Detect which cell encompasses the target text, then output its [X, Y] center coordinate. 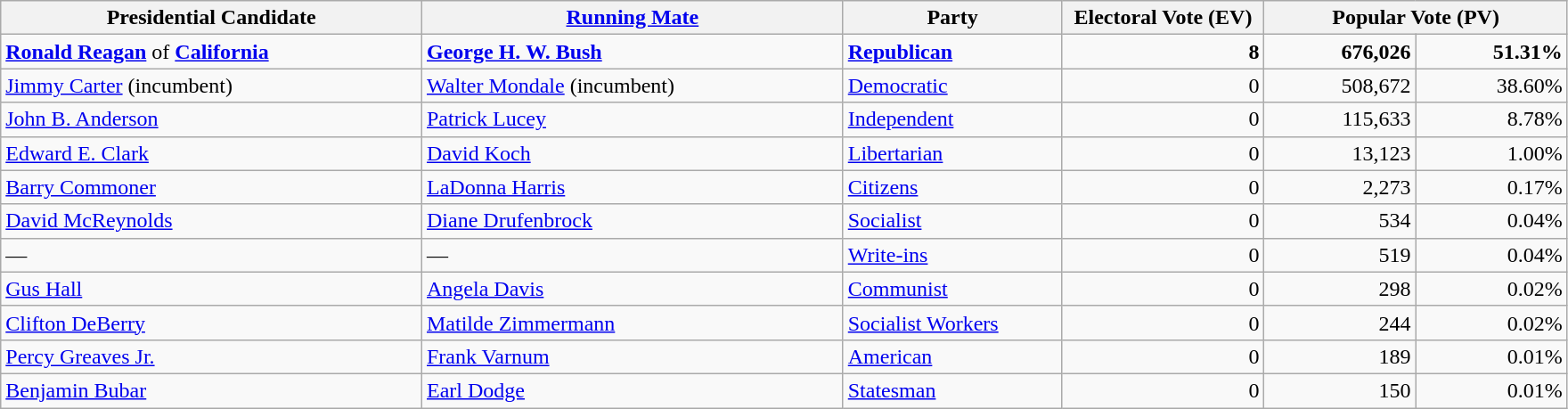
Presidential Candidate [212, 18]
0.17% [1491, 187]
298 [1340, 289]
Clifton DeBerry [212, 323]
Gus Hall [212, 289]
Socialist [952, 221]
Jimmy Carter (incumbent) [212, 86]
David McReynolds [212, 221]
Edward E. Clark [212, 153]
Benjamin Bubar [212, 390]
John B. Anderson [212, 119]
Libertarian [952, 153]
Electoral Vote (EV) [1164, 18]
Barry Commoner [212, 187]
Republican [952, 52]
Independent [952, 119]
13,123 [1340, 153]
519 [1340, 255]
Diane Drufenbrock [633, 221]
8 [1164, 52]
Earl Dodge [633, 390]
244 [1340, 323]
Statesman [952, 390]
189 [1340, 356]
115,633 [1340, 119]
Patrick Lucey [633, 119]
1.00% [1491, 153]
Angela Davis [633, 289]
Citizens [952, 187]
Percy Greaves Jr. [212, 356]
LaDonna Harris [633, 187]
Popular Vote (PV) [1416, 18]
Democratic [952, 86]
534 [1340, 221]
8.78% [1491, 119]
508,672 [1340, 86]
51.31% [1491, 52]
Walter Mondale (incumbent) [633, 86]
David Koch [633, 153]
Socialist Workers [952, 323]
Party [952, 18]
Write-ins [952, 255]
2,273 [1340, 187]
Ronald Reagan of California [212, 52]
Matilde Zimmermann [633, 323]
Frank Varnum [633, 356]
George H. W. Bush [633, 52]
Running Mate [633, 18]
38.60% [1491, 86]
676,026 [1340, 52]
150 [1340, 390]
American [952, 356]
Communist [952, 289]
